From the cell containing the given text, extract its center point as (x, y) coordinate. 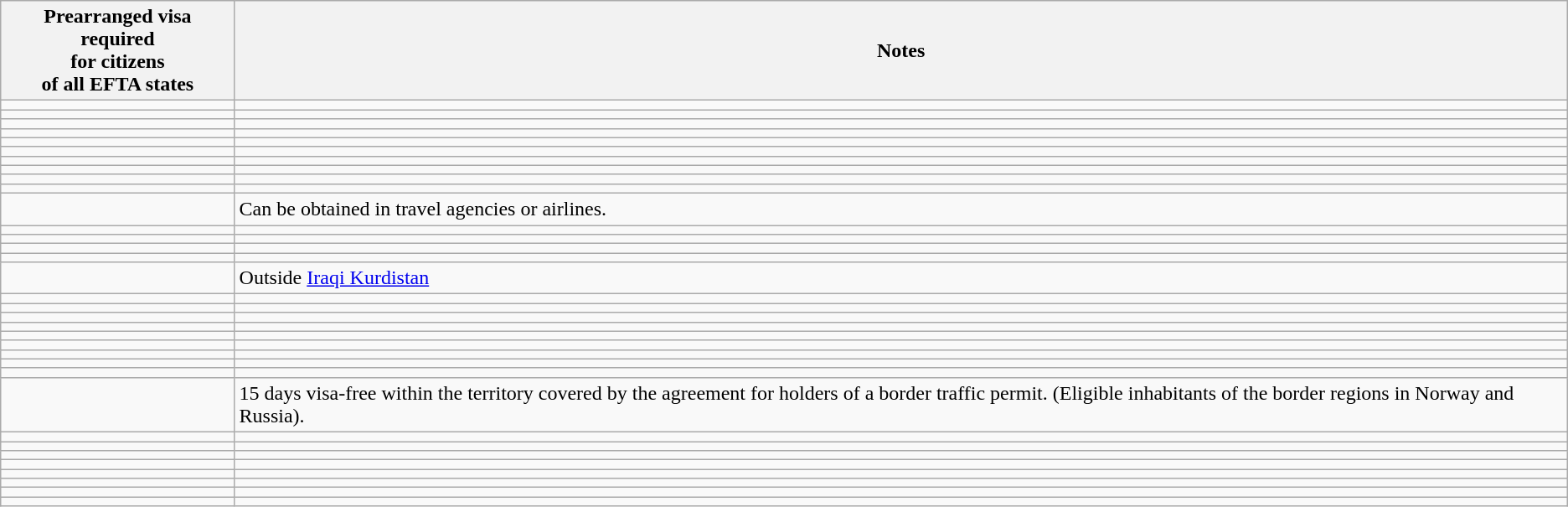
Prearranged visa requiredfor citizensof all EFTA states (117, 50)
Notes (901, 50)
Outside Iraqi Kurdistan (901, 278)
Can be obtained in travel agencies or airlines. (901, 209)
